Pinpoint the cell where the given text exists, returning its [x, y] midpoint coordinate. 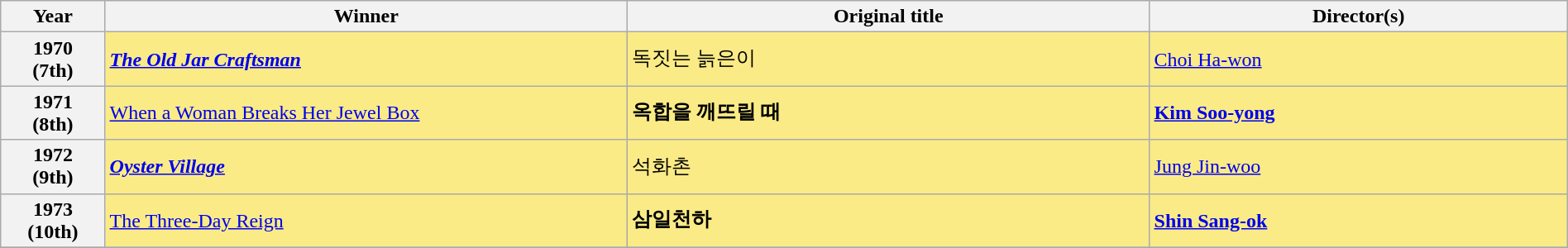
Original title [889, 17]
삼일천하 [889, 220]
Winner [366, 17]
1972(9th) [53, 167]
Shin Sang-ok [1358, 220]
Jung Jin-woo [1358, 167]
1971(8th) [53, 112]
석화촌 [889, 167]
Oyster Village [366, 167]
옥합을 깨뜨릴 때 [889, 112]
Year [53, 17]
Director(s) [1358, 17]
The Old Jar Craftsman [366, 60]
1973(10th) [53, 220]
독짓는 늙은이 [889, 60]
Choi Ha-won [1358, 60]
Kim Soo-yong [1358, 112]
The Three-Day Reign [366, 220]
When a Woman Breaks Her Jewel Box [366, 112]
1970(7th) [53, 60]
